Search for the cell housing the specified text and yield its [x, y] center coordinate. 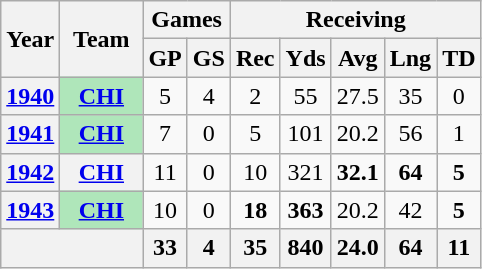
GS [208, 58]
363 [306, 210]
1943 [30, 210]
18 [255, 210]
1942 [30, 172]
1 [459, 134]
Rec [255, 58]
840 [306, 248]
27.5 [358, 96]
24.0 [358, 248]
Year [30, 39]
Yds [306, 58]
1940 [30, 96]
GP [165, 58]
32.1 [358, 172]
Games [186, 20]
2 [255, 96]
55 [306, 96]
Lng [410, 58]
TD [459, 58]
101 [306, 134]
Receiving [356, 20]
33 [165, 248]
321 [306, 172]
7 [165, 134]
56 [410, 134]
1941 [30, 134]
Team [102, 39]
42 [410, 210]
Avg [358, 58]
